From the cell containing the given text, extract its center point as [X, Y] coordinate. 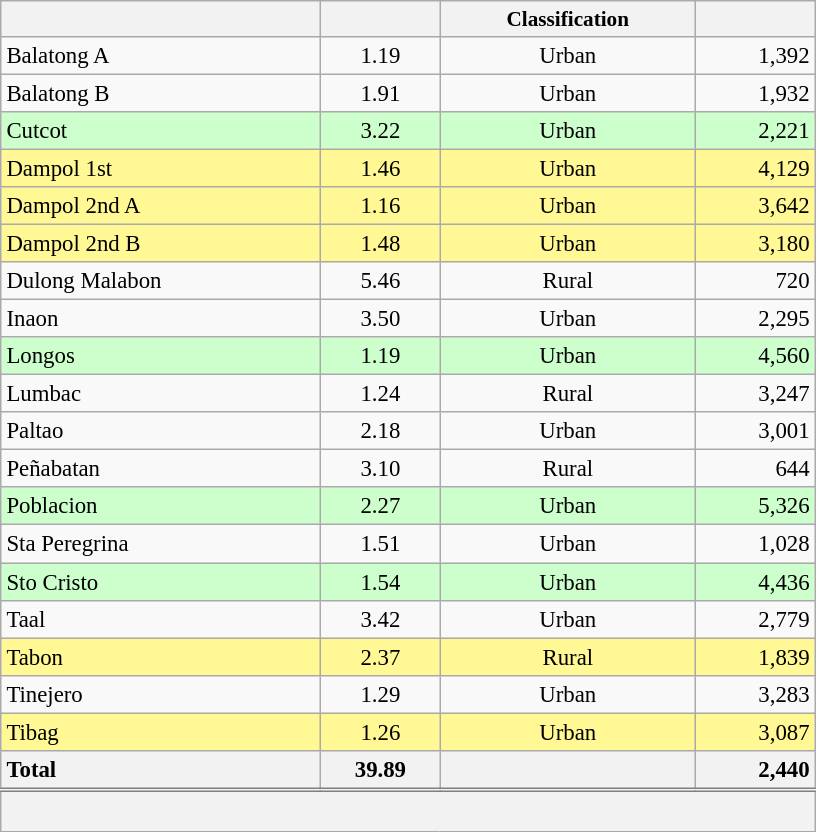
1,839 [754, 657]
Paltao [161, 431]
3,180 [754, 243]
3.50 [380, 319]
2,779 [754, 619]
Dulong Malabon [161, 281]
4,129 [754, 168]
Peñabatan [161, 469]
Balatong A [161, 55]
Tibag [161, 732]
3.10 [380, 469]
2.18 [380, 431]
Taal [161, 619]
Inaon [161, 319]
3,247 [754, 394]
1.16 [380, 206]
Total [161, 770]
3.22 [380, 131]
3,642 [754, 206]
Tinejero [161, 694]
Dampol 2nd B [161, 243]
2.37 [380, 657]
2,440 [754, 770]
Sto Cristo [161, 582]
4,560 [754, 356]
Dampol 1st [161, 168]
720 [754, 281]
Poblacion [161, 507]
1.24 [380, 394]
Cutcot [161, 131]
Dampol 2nd A [161, 206]
39.89 [380, 770]
1.29 [380, 694]
3.42 [380, 619]
Lumbac [161, 394]
2,295 [754, 319]
4,436 [754, 582]
1.54 [380, 582]
Sta Peregrina [161, 544]
644 [754, 469]
1,932 [754, 93]
1.46 [380, 168]
3,001 [754, 431]
Classification [568, 18]
Tabon [161, 657]
1,392 [754, 55]
5.46 [380, 281]
3,087 [754, 732]
3,283 [754, 694]
2.27 [380, 507]
Balatong B [161, 93]
1.48 [380, 243]
Longos [161, 356]
2,221 [754, 131]
5,326 [754, 507]
1.26 [380, 732]
1.91 [380, 93]
1,028 [754, 544]
1.51 [380, 544]
